Return (X, Y) of the center of cell containing provided text 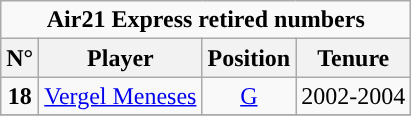
Air21 Express retired numbers (206, 20)
18 (20, 96)
2002-2004 (354, 96)
G (249, 96)
N° (20, 58)
Player (120, 58)
Position (249, 58)
Tenure (354, 58)
Vergel Meneses (120, 96)
